Search for the cell housing the specified text and yield its [x, y] center coordinate. 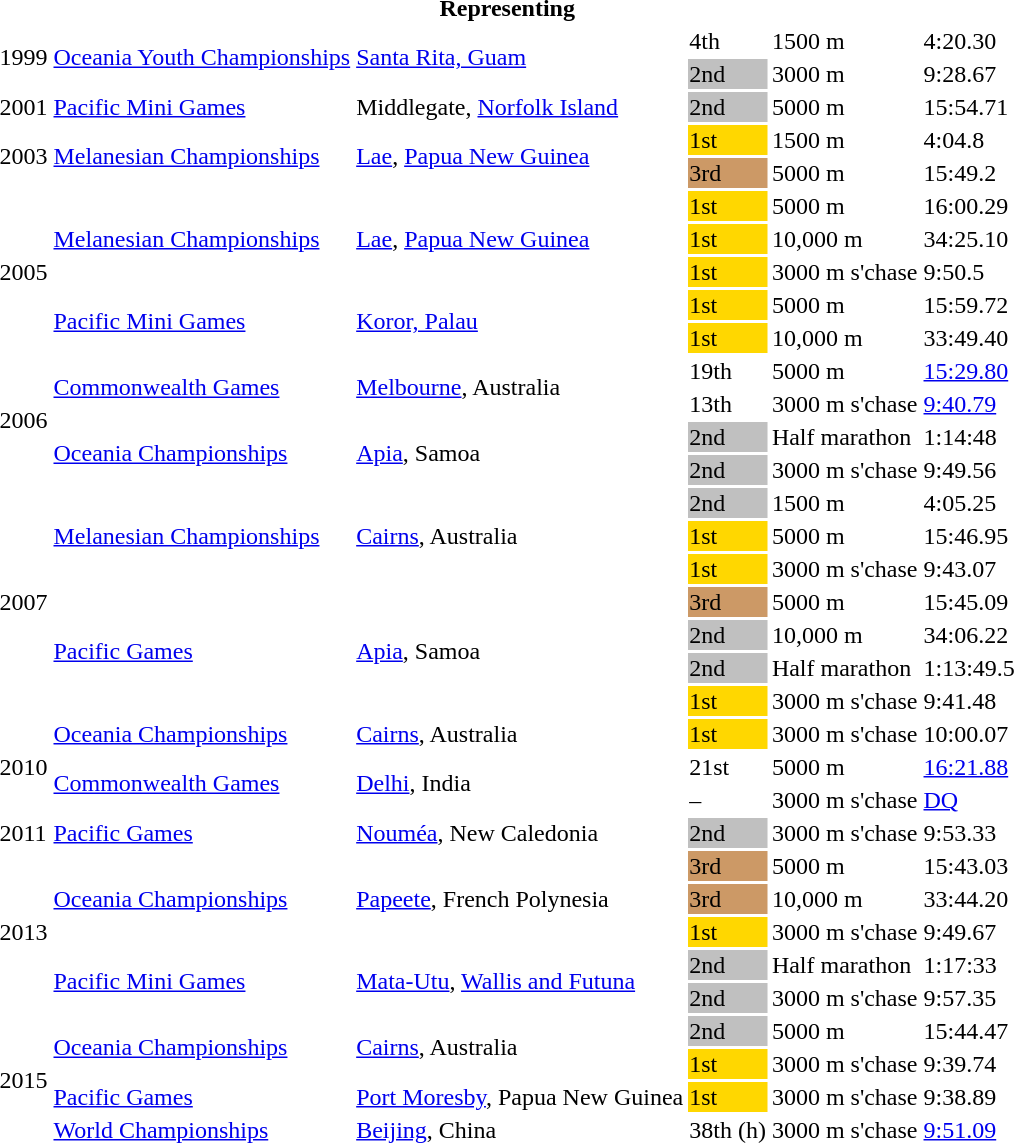
Delhi, India [520, 784]
19th [728, 371]
Mata-Utu, Wallis and Futuna [520, 982]
Santa Rita, Guam [520, 58]
21st [728, 767]
Koror, Palau [520, 322]
Melbourne, Australia [520, 388]
Oceania Youth Championships [202, 58]
Papeete, French Polynesia [520, 899]
Nouméa, New Caledonia [520, 833]
– [728, 800]
4th [728, 41]
Middlegate, Norfolk Island [520, 107]
3000 m [844, 74]
Port Moresby, Papua New Guinea [520, 1097]
13th [728, 404]
